Locate the cell with the specified text and output its (x, y) center coordinate. 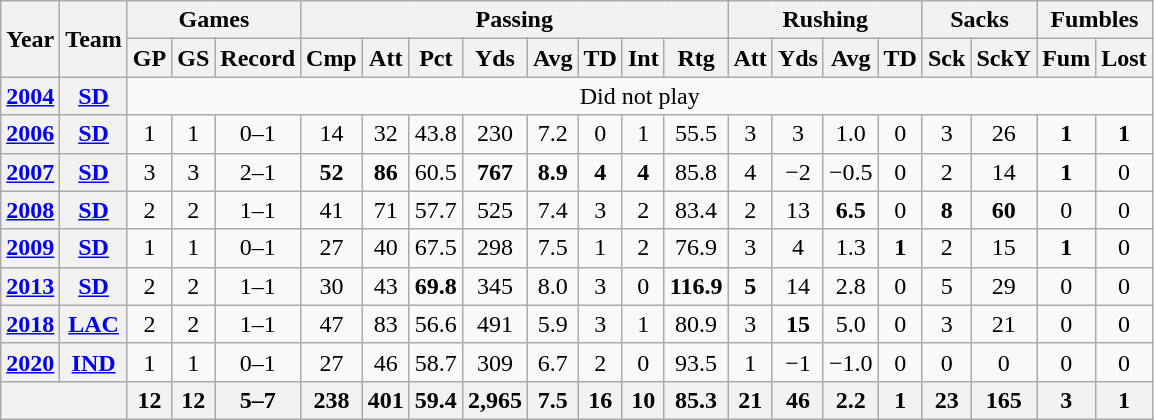
10 (643, 400)
83 (386, 324)
2008 (30, 210)
2020 (30, 362)
2013 (30, 286)
2007 (30, 172)
2.2 (850, 400)
401 (386, 400)
−1 (798, 362)
2009 (30, 248)
67.5 (436, 248)
60.5 (436, 172)
5.9 (552, 324)
43.8 (436, 134)
Games (214, 20)
Team (94, 39)
2.8 (850, 286)
2,965 (494, 400)
Int (643, 58)
SckY (1004, 58)
Rtg (696, 58)
1.3 (850, 248)
Passing (514, 20)
Lost (1124, 58)
238 (332, 400)
LAC (94, 324)
5.0 (850, 324)
80.9 (696, 324)
Record (258, 58)
−2 (798, 172)
Fumbles (1094, 20)
26 (1004, 134)
116.9 (696, 286)
43 (386, 286)
7.2 (552, 134)
2018 (30, 324)
GP (149, 58)
23 (946, 400)
8.9 (552, 172)
69.8 (436, 286)
−0.5 (850, 172)
29 (1004, 286)
8.0 (552, 286)
71 (386, 210)
298 (494, 248)
30 (332, 286)
32 (386, 134)
Pct (436, 58)
83.4 (696, 210)
Sck (946, 58)
309 (494, 362)
55.5 (696, 134)
52 (332, 172)
6.5 (850, 210)
58.7 (436, 362)
60 (1004, 210)
525 (494, 210)
IND (94, 362)
6.7 (552, 362)
165 (1004, 400)
Cmp (332, 58)
2–1 (258, 172)
767 (494, 172)
Year (30, 39)
85.8 (696, 172)
7.4 (552, 210)
86 (386, 172)
76.9 (696, 248)
85.3 (696, 400)
56.6 (436, 324)
−1.0 (850, 362)
Did not play (640, 96)
2004 (30, 96)
40 (386, 248)
41 (332, 210)
59.4 (436, 400)
8 (946, 210)
47 (332, 324)
5–7 (258, 400)
Rushing (826, 20)
2006 (30, 134)
GS (194, 58)
57.7 (436, 210)
491 (494, 324)
230 (494, 134)
93.5 (696, 362)
13 (798, 210)
16 (600, 400)
Sacks (979, 20)
345 (494, 286)
1.0 (850, 134)
Fum (1066, 58)
